Identify which cell holds the provided text, then report its [X, Y] central coordinate. 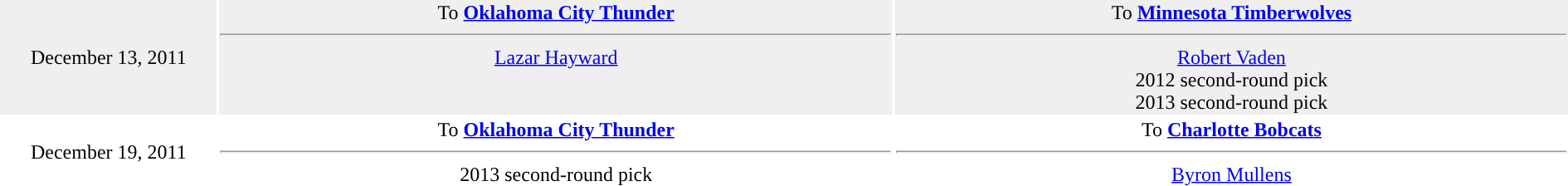
To Minnesota TimberwolvesRobert Vaden2012 second-round pick2013 second-round pick [1231, 57]
December 13, 2011 [109, 57]
To Oklahoma City ThunderLazar Hayward [556, 57]
